Pinpoint the cell where the given text exists, returning its (x, y) midpoint coordinate. 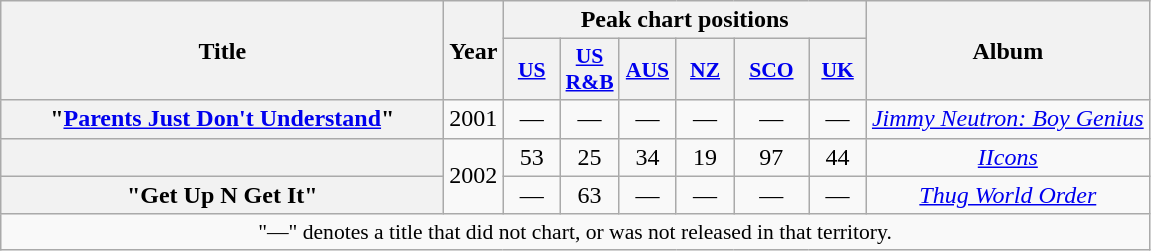
63 (590, 195)
Album (1008, 50)
US (532, 70)
US R&B (590, 70)
44 (838, 157)
Peak chart positions (685, 20)
97 (772, 157)
Jimmy Neutron: Boy Genius (1008, 119)
34 (648, 157)
Title (222, 50)
"Get Up N Get It" (222, 195)
2002 (474, 176)
Thug World Order (1008, 195)
SCO (772, 70)
IIcons (1008, 157)
25 (590, 157)
19 (705, 157)
UK (838, 70)
NZ (705, 70)
Year (474, 50)
"—" denotes a title that did not chart, or was not released in that territory. (575, 232)
"Parents Just Don't Understand" (222, 119)
53 (532, 157)
2001 (474, 119)
AUS (648, 70)
